Detect which cell encompasses the target text, then output its [X, Y] center coordinate. 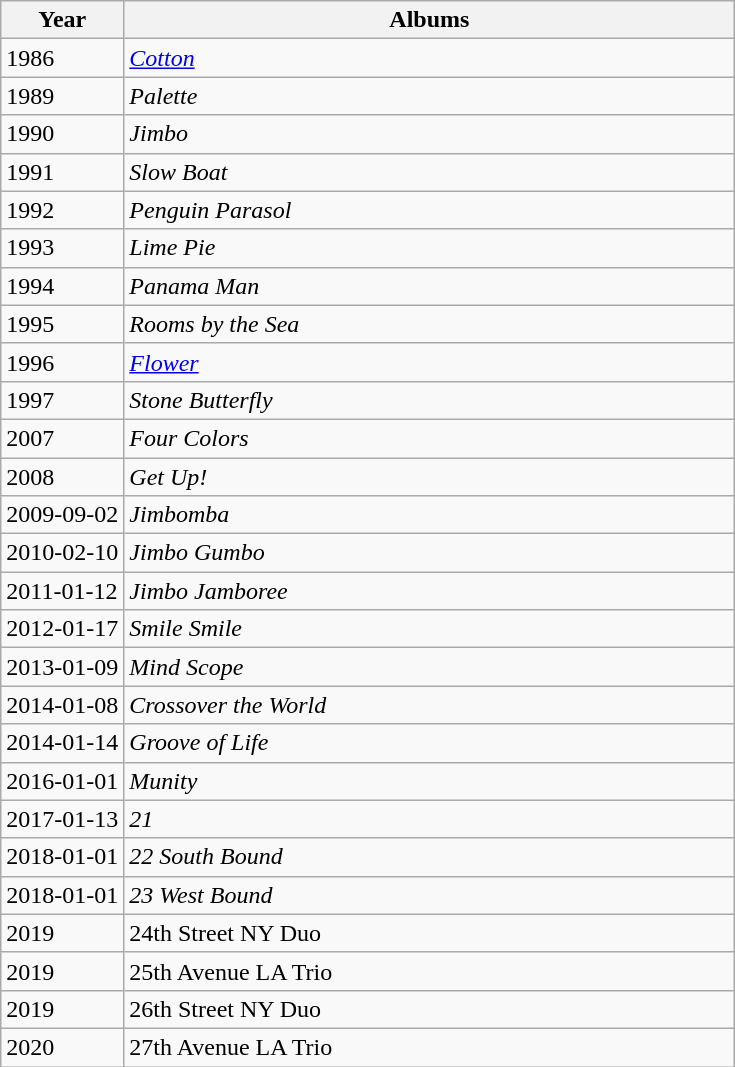
Four Colors [430, 438]
Lime Pie [430, 248]
Year [62, 20]
Jimbomba [430, 515]
Mind Scope [430, 667]
Flower [430, 362]
2020 [62, 1047]
27th Avenue LA Trio [430, 1047]
Jimbo Jamboree [430, 591]
Get Up! [430, 477]
Penguin Parasol [430, 210]
1986 [62, 58]
2008 [62, 477]
2010-02-10 [62, 553]
Cotton [430, 58]
1995 [62, 324]
Jimbo Gumbo [430, 553]
Rooms by the Sea [430, 324]
1992 [62, 210]
25th Avenue LA Trio [430, 971]
2014-01-14 [62, 743]
Jimbo [430, 134]
2011-01-12 [62, 591]
1990 [62, 134]
Groove of Life [430, 743]
Albums [430, 20]
26th Street NY Duo [430, 1009]
1989 [62, 96]
2014-01-08 [62, 705]
Slow Boat [430, 172]
1991 [62, 172]
2017-01-13 [62, 819]
1996 [62, 362]
Stone Butterfly [430, 400]
2013-01-09 [62, 667]
2009-09-02 [62, 515]
2016-01-01 [62, 781]
Crossover the World [430, 705]
24th Street NY Duo [430, 933]
1997 [62, 400]
Palette [430, 96]
23 West Bound [430, 895]
Panama Man [430, 286]
22 South Bound [430, 857]
Munity [430, 781]
1994 [62, 286]
2012-01-17 [62, 629]
Smile Smile [430, 629]
2007 [62, 438]
21 [430, 819]
1993 [62, 248]
